Scan for the cell matching the given text and deliver its [X, Y] coordinate at center. 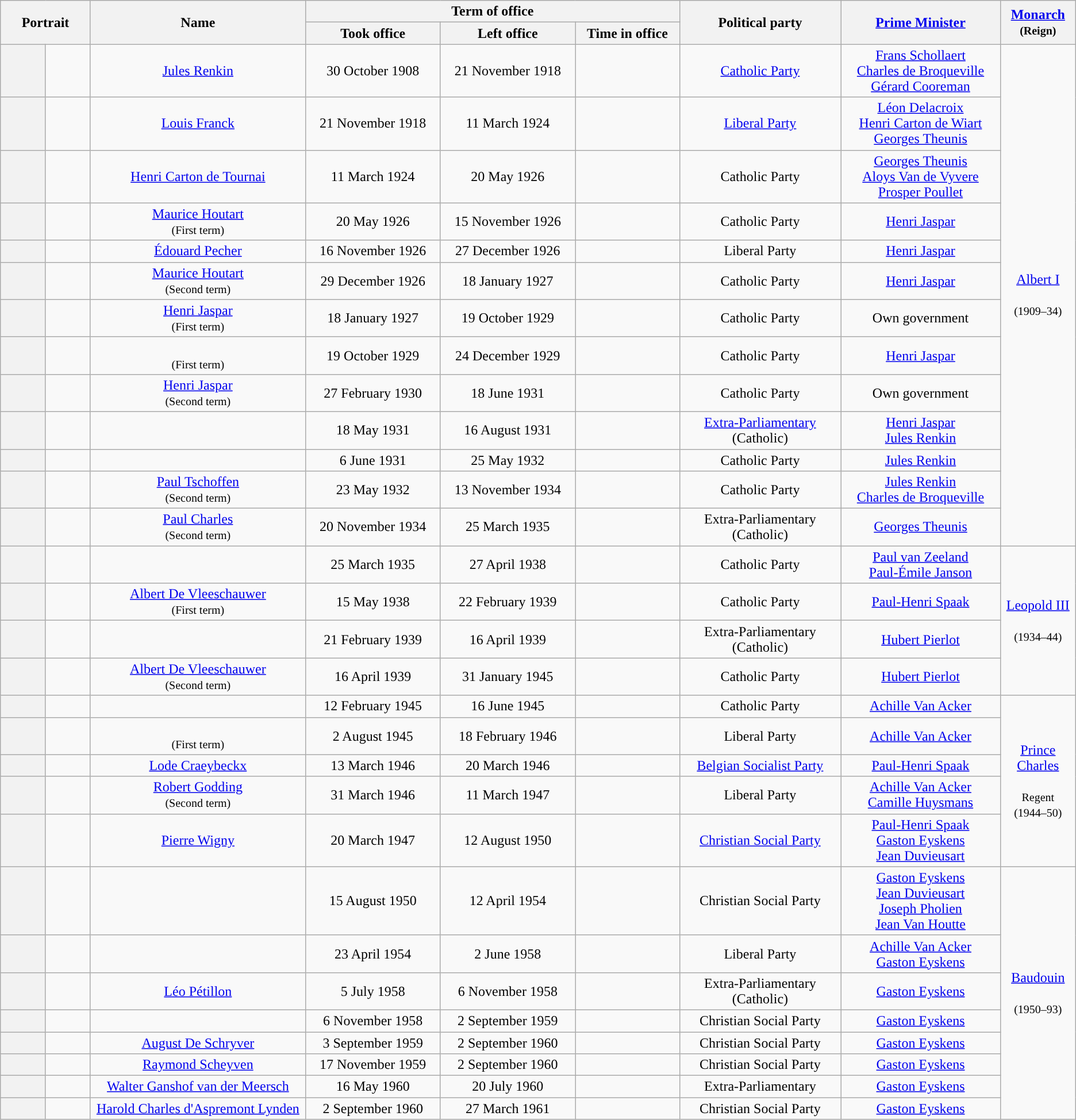
Albert De Vleeschauwer(First term) [198, 602]
Maurice Houtart(Second term) [198, 280]
Pierre Wigny [198, 840]
Time in office [628, 33]
Portrait [46, 22]
Henri Jaspar(Second term) [198, 393]
16 August 1931 [508, 430]
27 December 1926 [508, 251]
Henri Carton de Tournai [198, 176]
20 March 1947 [372, 840]
16 May 1960 [372, 1087]
Extra-Parliamentary [760, 1087]
27 March 1961 [508, 1109]
Prime Minister [921, 22]
17 November 1959 [372, 1065]
Robert Godding(Second term) [198, 795]
15 November 1926 [508, 222]
21 February 1939 [372, 639]
18 May 1931 [372, 430]
Walter Ganshof van der Meersch [198, 1087]
Lode Craeybeckx [198, 765]
6 June 1931 [372, 460]
Achille Van AckerGaston Eyskens [921, 954]
Léo Pétillon [198, 991]
Paul Charles(Second term) [198, 528]
Took office [372, 33]
Achille Van AckerCamille Huysmans [921, 795]
31 March 1946 [372, 795]
Paul-Henri SpaakGaston EyskensJean Duvieusart [921, 840]
20 March 1946 [508, 765]
23 May 1932 [372, 490]
16 June 1945 [508, 706]
Baudouin(1950–93) [1038, 993]
3 September 1959 [372, 1043]
2 August 1945 [372, 736]
Term of office [492, 11]
15 May 1938 [372, 602]
2 June 1958 [508, 954]
23 April 1954 [372, 954]
12 February 1945 [372, 706]
5 July 1958 [372, 991]
18 June 1931 [508, 393]
Jules RenkinCharles de Broqueville [921, 490]
Prince CharlesRegent(1944–50) [1038, 781]
24 December 1929 [508, 355]
August De Schryver [198, 1043]
Belgian Socialist Party [760, 765]
Frans SchollaertCharles de BroquevilleGérard Cooreman [921, 71]
27 February 1930 [372, 393]
15 August 1950 [372, 901]
12 April 1954 [508, 901]
Raymond Scheyven [198, 1065]
12 August 1950 [508, 840]
20 July 1960 [508, 1087]
Monarch(Reign) [1038, 22]
11 March 1947 [508, 795]
Georges TheunisAloys Van de VyvereProsper Poullet [921, 176]
31 January 1945 [508, 677]
16 November 1926 [372, 251]
27 April 1938 [508, 564]
Political party [760, 22]
Left office [508, 33]
Édouard Pecher [198, 251]
2 September 1959 [508, 1021]
Paul van ZeelandPaul-Émile Janson [921, 564]
Henri JasparJules Renkin [921, 430]
Leopold III(1934–44) [1038, 621]
29 December 1926 [372, 280]
18 February 1946 [508, 736]
20 November 1934 [372, 528]
13 November 1934 [508, 490]
Maurice Houtart(First term) [198, 222]
22 February 1939 [508, 602]
13 March 1946 [372, 765]
Name [198, 22]
Gaston EyskensJean DuvieusartJoseph PholienJean Van Houtte [921, 901]
Paul Tschoffen(Second term) [198, 490]
Henri Jaspar(First term) [198, 318]
Harold Charles d'Aspremont Lynden [198, 1109]
Louis Franck [198, 124]
Albert De Vleeschauwer(Second term) [198, 677]
Albert I(1909–34) [1038, 295]
Léon DelacroixHenri Carton de WiartGeorges Theunis [921, 124]
Georges Theunis [921, 528]
30 October 1908 [372, 71]
25 May 1932 [508, 460]
